Output the [x, y] coordinate of the center of the cell containing the given text.  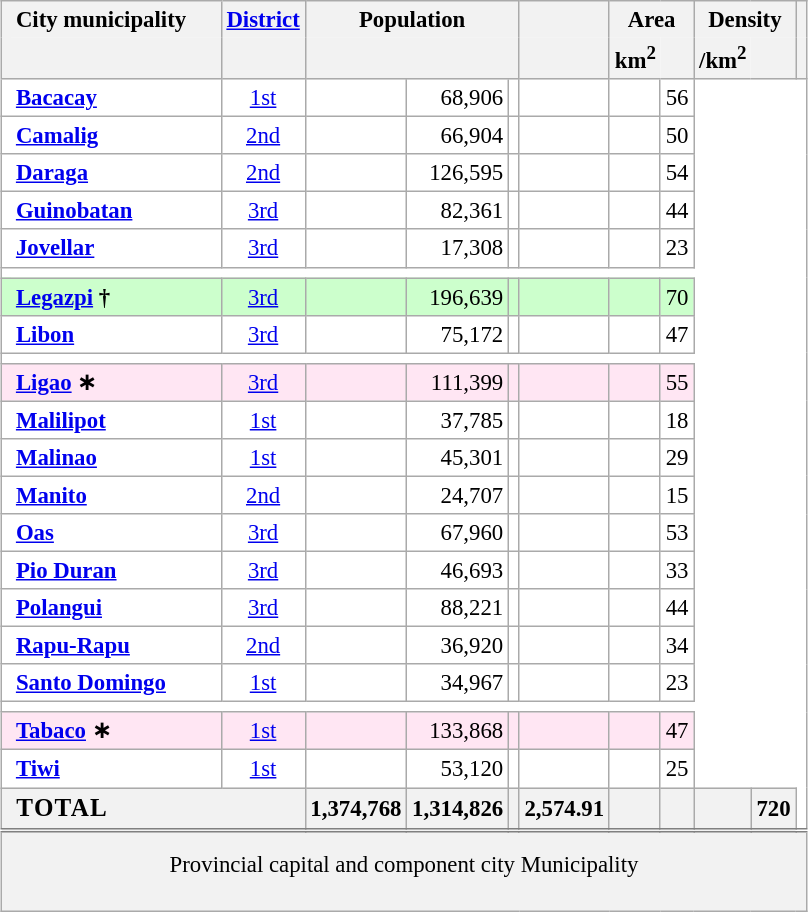
Camalig [116, 136]
Rapu-Rapu [116, 646]
Density [745, 20]
Bacacay [116, 98]
1,314,826 [458, 810]
Oas [116, 533]
33 [676, 570]
Polangui [116, 608]
/km2 [722, 58]
Daraga [116, 173]
City municipality [116, 20]
34 [676, 646]
133,868 [458, 731]
50 [676, 136]
Population [412, 20]
Manito [116, 495]
45,301 [458, 458]
Provincial capital and component city Municipality [404, 855]
TOTAL [158, 810]
82,361 [458, 211]
District [263, 20]
Tiwi [116, 769]
54 [676, 173]
25 [676, 769]
720 [774, 810]
53 [676, 533]
29 [676, 458]
53,120 [458, 769]
68,906 [458, 98]
37,785 [458, 420]
Area [651, 20]
Jovellar [116, 248]
1,374,768 [356, 810]
Guinobatan [116, 211]
111,399 [458, 382]
Legazpi † [116, 297]
Ligao ∗ [116, 382]
70 [676, 297]
75,172 [458, 334]
66,904 [458, 136]
Pio Duran [116, 570]
18 [676, 420]
Libon [116, 334]
15 [676, 495]
km2 [634, 58]
126,595 [458, 173]
36,920 [458, 646]
196,639 [458, 297]
88,221 [458, 608]
Malilipot [116, 420]
Malinao [116, 458]
55 [676, 382]
17,308 [458, 248]
2,574.91 [564, 810]
56 [676, 98]
34,967 [458, 683]
Santo Domingo [116, 683]
24,707 [458, 495]
Tabaco ∗ [116, 731]
67,960 [458, 533]
46,693 [458, 570]
